Pinpoint the cell where the given text exists, returning its [x, y] midpoint coordinate. 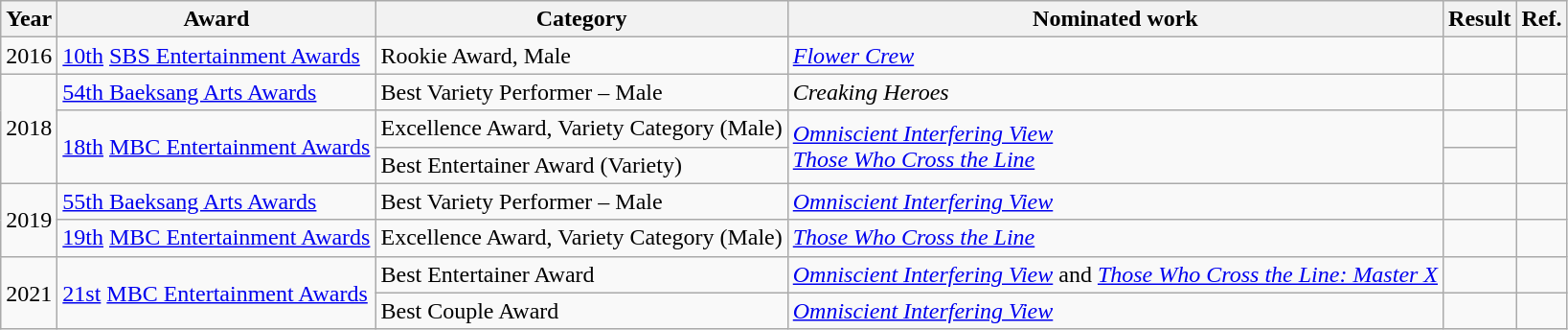
Nominated work [1115, 19]
Award [216, 19]
54th Baeksang Arts Awards [216, 92]
2019 [29, 220]
Category [581, 19]
Omniscient Interfering ViewThose Who Cross the Line [1115, 147]
Best Entertainer Award (Variety) [581, 165]
Year [29, 19]
Ref. [1542, 19]
Flower Crew [1115, 56]
Omniscient Interfering View and Those Who Cross the Line: Master X [1115, 274]
Best Entertainer Award [581, 274]
21st MBC Entertainment Awards [216, 293]
Rookie Award, Male [581, 56]
2021 [29, 293]
19th MBC Entertainment Awards [216, 238]
10th SBS Entertainment Awards [216, 56]
2018 [29, 129]
Result [1480, 19]
18th MBC Entertainment Awards [216, 147]
Creaking Heroes [1115, 92]
55th Baeksang Arts Awards [216, 201]
2016 [29, 56]
Best Couple Award [581, 311]
Those Who Cross the Line [1115, 238]
